Determine the (x, y) coordinate at the center of the cell enclosing the given text.  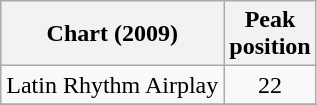
Latin Rhythm Airplay (112, 85)
22 (270, 85)
Peakposition (270, 34)
Chart (2009) (112, 34)
